Determine the (x, y) coordinate at the center of the cell enclosing the given text.  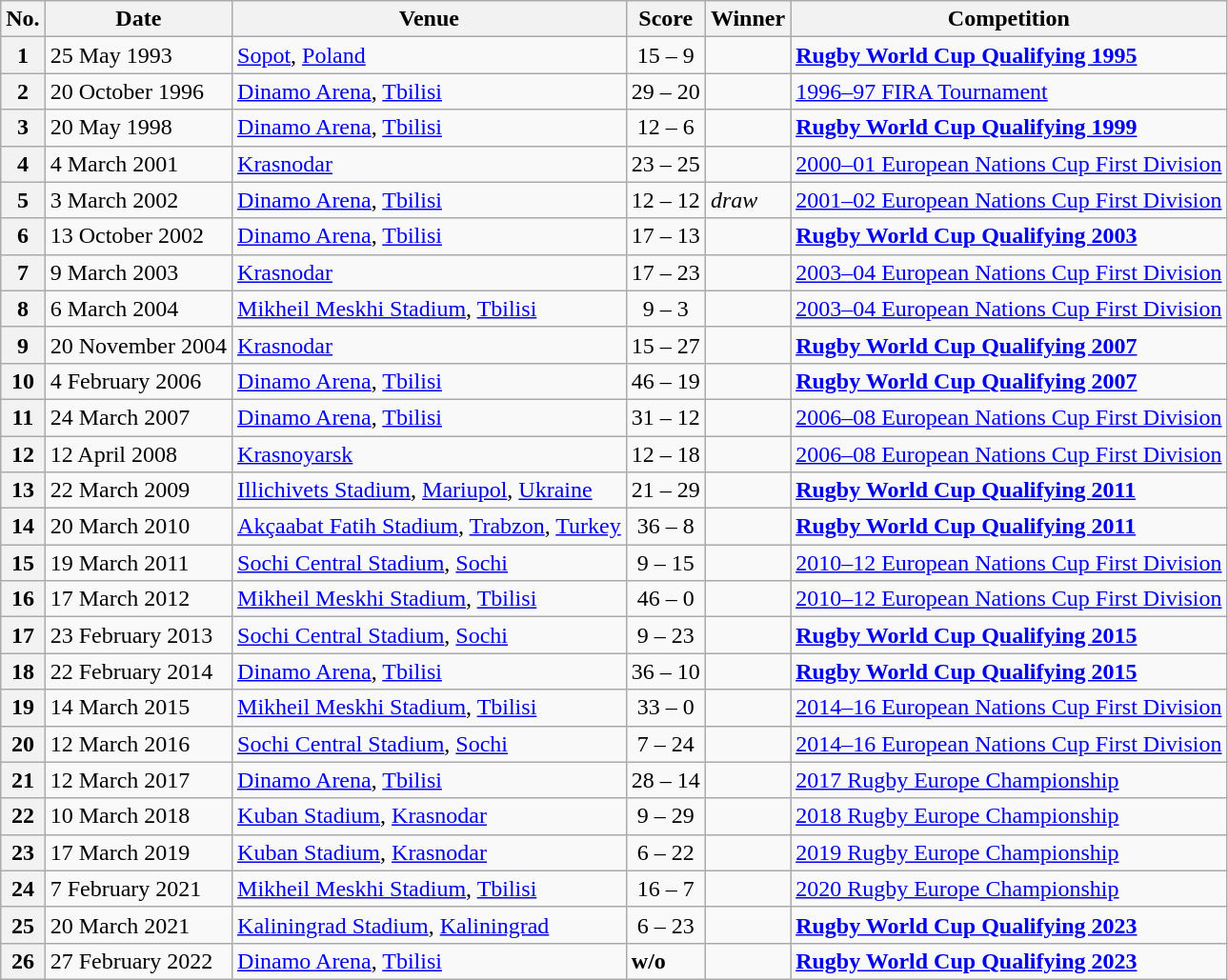
2018 Rugby Europe Championship (1009, 816)
draw (747, 200)
12 – 18 (665, 454)
13 (23, 490)
12 March 2016 (138, 744)
23 – 25 (665, 164)
19 March 2011 (138, 563)
46 – 0 (665, 599)
1 (23, 55)
Rugby World Cup Qualifying 1999 (1009, 128)
No. (23, 19)
20 March 2010 (138, 527)
36 – 10 (665, 671)
16 – 7 (665, 889)
17 (23, 635)
2000–01 European Nations Cup First Division (1009, 164)
20 May 1998 (138, 128)
12 – 12 (665, 200)
26 (23, 961)
24 (23, 889)
10 (23, 381)
6 – 23 (665, 925)
27 February 2022 (138, 961)
Venue (430, 19)
Competition (1009, 19)
2020 Rugby Europe Championship (1009, 889)
Akçaabat Fatih Stadium, Trabzon, Turkey (430, 527)
7 February 2021 (138, 889)
25 May 1993 (138, 55)
9 – 29 (665, 816)
4 (23, 164)
24 March 2007 (138, 417)
28 – 14 (665, 780)
2001–02 European Nations Cup First Division (1009, 200)
12 March 2017 (138, 780)
9 (23, 345)
3 (23, 128)
Kaliningrad Stadium, Kaliningrad (430, 925)
Sopot, Poland (430, 55)
9 – 3 (665, 309)
14 (23, 527)
8 (23, 309)
22 February 2014 (138, 671)
15 – 9 (665, 55)
9 March 2003 (138, 272)
21 – 29 (665, 490)
22 March 2009 (138, 490)
3 March 2002 (138, 200)
19 (23, 708)
Krasnoyarsk (430, 454)
Date (138, 19)
9 – 15 (665, 563)
17 – 23 (665, 272)
20 October 1996 (138, 91)
4 February 2006 (138, 381)
31 – 12 (665, 417)
18 (23, 671)
2019 Rugby Europe Championship (1009, 852)
11 (23, 417)
10 March 2018 (138, 816)
Winner (747, 19)
21 (23, 780)
6 – 22 (665, 852)
12 (23, 454)
2017 Rugby Europe Championship (1009, 780)
Illichivets Stadium, Mariupol, Ukraine (430, 490)
23 February 2013 (138, 635)
9 – 23 (665, 635)
20 March 2021 (138, 925)
12 April 2008 (138, 454)
Rugby World Cup Qualifying 2003 (1009, 236)
15 – 27 (665, 345)
Rugby World Cup Qualifying 1995 (1009, 55)
13 October 2002 (138, 236)
Score (665, 19)
15 (23, 563)
12 – 6 (665, 128)
17 March 2012 (138, 599)
23 (23, 852)
36 – 8 (665, 527)
5 (23, 200)
17 – 13 (665, 236)
33 – 0 (665, 708)
20 November 2004 (138, 345)
17 March 2019 (138, 852)
6 (23, 236)
4 March 2001 (138, 164)
2 (23, 91)
7 – 24 (665, 744)
46 – 19 (665, 381)
1996–97 FIRA Tournament (1009, 91)
14 March 2015 (138, 708)
6 March 2004 (138, 309)
25 (23, 925)
16 (23, 599)
29 – 20 (665, 91)
22 (23, 816)
w/o (665, 961)
7 (23, 272)
20 (23, 744)
